Search for the cell housing the specified text and yield its [x, y] center coordinate. 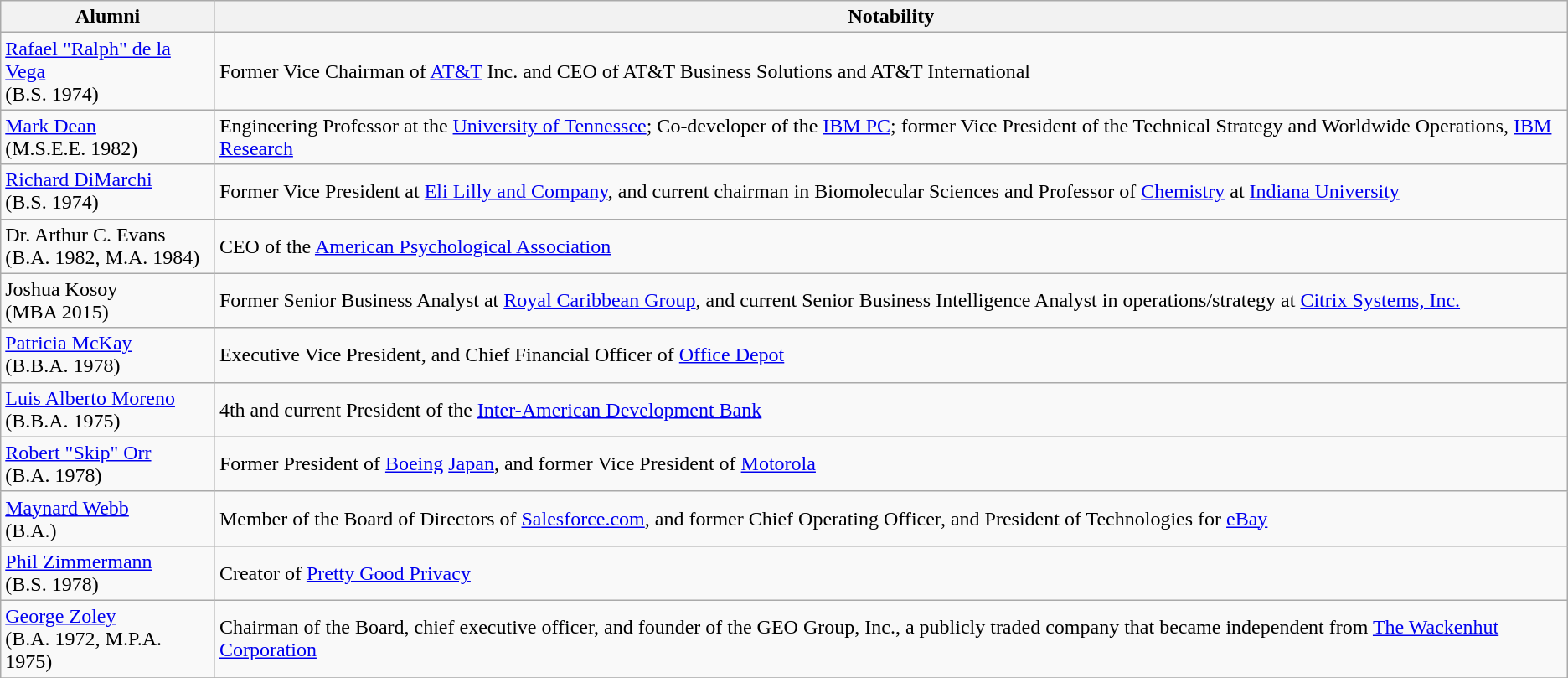
CEO of the American Psychological Association [891, 246]
Luis Alberto Moreno (B.B.A. 1975) [108, 409]
Robert "Skip" Orr(B.A. 1978) [108, 464]
Alumni [108, 17]
George Zoley(B.A. 1972, M.P.A. 1975) [108, 639]
Executive Vice President, and Chief Financial Officer of Office Depot [891, 355]
Patricia McKay (B.B.A. 1978) [108, 355]
Former President of Boeing Japan, and former Vice President of Motorola [891, 464]
Notability [891, 17]
Creator of Pretty Good Privacy [891, 573]
Rafael "Ralph" de la Vega(B.S. 1974) [108, 71]
Mark Dean (M.S.E.E. 1982) [108, 137]
Former Vice President at Eli Lilly and Company, and current chairman in Biomolecular Sciences and Professor of Chemistry at Indiana University [891, 191]
Former Vice Chairman of AT&T Inc. and CEO of AT&T Business Solutions and AT&T International [891, 71]
Phil Zimmermann (B.S. 1978) [108, 573]
Dr. Arthur C. Evans(B.A. 1982, M.A. 1984) [108, 246]
Maynard Webb(B.A.) [108, 518]
Member of the Board of Directors of Salesforce.com, and former Chief Operating Officer, and President of Technologies for eBay [891, 518]
4th and current President of the Inter-American Development Bank [891, 409]
Joshua Kosoy(MBA 2015) [108, 300]
Richard DiMarchi (B.S. 1974) [108, 191]
